Extract the (x, y) coordinate from the center of the cell holding the provided text.  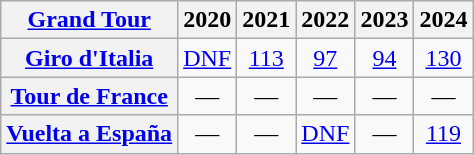
Grand Tour (90, 20)
130 (444, 58)
Tour de France (90, 96)
94 (384, 58)
2021 (266, 20)
Vuelta a España (90, 134)
119 (444, 134)
2023 (384, 20)
2020 (208, 20)
2024 (444, 20)
97 (326, 58)
Giro d'Italia (90, 58)
2022 (326, 20)
113 (266, 58)
